Output the (X, Y) coordinate of the center of the cell containing the given text.  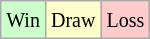
Draw (72, 20)
Win (24, 20)
Loss (126, 20)
